Search for the cell housing the specified text and yield its [x, y] center coordinate. 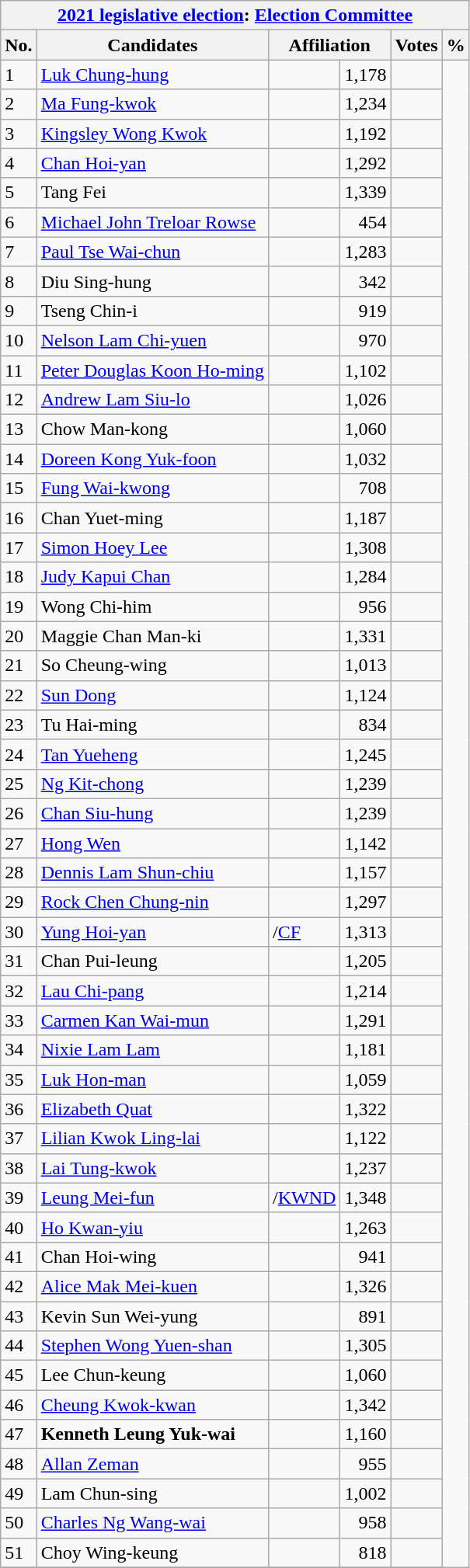
Ng Kit-chong [152, 784]
24 [19, 754]
1,192 [365, 134]
Chan Siu-hung [152, 813]
956 [365, 607]
25 [19, 784]
1 [19, 75]
1,237 [365, 1168]
27 [19, 843]
13 [19, 429]
28 [19, 873]
16 [19, 518]
1,124 [365, 695]
40 [19, 1227]
So Cheung-wing [152, 666]
1,305 [365, 1346]
10 [19, 340]
6 [19, 222]
1,102 [365, 370]
1,032 [365, 459]
Lai Tung-kwok [152, 1168]
42 [19, 1286]
891 [365, 1316]
Alice Mak Mei-kuen [152, 1286]
Hong Wen [152, 843]
/KWND [305, 1198]
Votes [416, 45]
Diu Sing-hung [152, 281]
Chow Man-kong [152, 429]
Kingsley Wong Kwok [152, 134]
834 [365, 725]
1,339 [365, 193]
Ma Fung-kwok [152, 104]
11 [19, 370]
1,187 [365, 518]
1,026 [365, 400]
1,326 [365, 1286]
33 [19, 1020]
31 [19, 961]
1,342 [365, 1405]
1,160 [365, 1434]
48 [19, 1464]
Carmen Kan Wai-mun [152, 1020]
39 [19, 1198]
Chan Pui-leung [152, 961]
Lau Chi-pang [152, 991]
Affiliation [329, 45]
Tang Fei [152, 193]
Elizabeth Quat [152, 1109]
Tu Hai-ming [152, 725]
Maggie Chan Man-ki [152, 636]
958 [365, 1523]
Peter Douglas Koon Ho-ming [152, 370]
1,214 [365, 991]
14 [19, 459]
Judy Kapui Chan [152, 577]
Michael John Treloar Rowse [152, 222]
Sun Dong [152, 695]
1,205 [365, 961]
15 [19, 488]
26 [19, 813]
1,245 [365, 754]
Andrew Lam Siu-lo [152, 400]
46 [19, 1405]
1,292 [365, 163]
955 [365, 1464]
Lam Chun-sing [152, 1493]
17 [19, 548]
50 [19, 1523]
Cheung Kwok-kwan [152, 1405]
Ho Kwan-yiu [152, 1227]
Kenneth Leung Yuk-wai [152, 1434]
/CF [305, 932]
Doreen Kong Yuk-foon [152, 459]
1,263 [365, 1227]
37 [19, 1139]
43 [19, 1316]
Allan Zeman [152, 1464]
Tseng Chin-i [152, 311]
Lee Chun-keung [152, 1375]
Choy Wing-keung [152, 1552]
Paul Tse Wai-chun [152, 252]
Chan Hoi-yan [152, 163]
Stephen Wong Yuen-shan [152, 1346]
35 [19, 1080]
1,002 [365, 1493]
4 [19, 163]
1,157 [365, 873]
41 [19, 1257]
34 [19, 1050]
1,284 [365, 577]
Wong Chi-him [152, 607]
19 [19, 607]
5 [19, 193]
1,313 [365, 932]
2 [19, 104]
Rock Chen Chung-nin [152, 902]
Simon Hoey Lee [152, 548]
22 [19, 695]
32 [19, 991]
Tan Yueheng [152, 754]
12 [19, 400]
% [455, 45]
1,013 [365, 666]
8 [19, 281]
941 [365, 1257]
Charles Ng Wang-wai [152, 1523]
Kevin Sun Wei-yung [152, 1316]
1,291 [365, 1020]
29 [19, 902]
Luk Hon-man [152, 1080]
919 [365, 311]
1,283 [365, 252]
7 [19, 252]
1,297 [365, 902]
1,308 [365, 548]
36 [19, 1109]
No. [19, 45]
20 [19, 636]
454 [365, 222]
1,178 [365, 75]
970 [365, 340]
342 [365, 281]
Leung Mei-fun [152, 1198]
Nixie Lam Lam [152, 1050]
49 [19, 1493]
1,142 [365, 843]
1,348 [365, 1198]
Luk Chung-hung [152, 75]
38 [19, 1168]
1,234 [365, 104]
47 [19, 1434]
18 [19, 577]
1,181 [365, 1050]
708 [365, 488]
Chan Yuet-ming [152, 518]
1,122 [365, 1139]
44 [19, 1346]
1,331 [365, 636]
Chan Hoi-wing [152, 1257]
1,059 [365, 1080]
1,322 [365, 1109]
51 [19, 1552]
3 [19, 134]
Candidates [152, 45]
2021 legislative election: Election Committee [235, 16]
Fung Wai-kwong [152, 488]
Dennis Lam Shun-chiu [152, 873]
Yung Hoi-yan [152, 932]
21 [19, 666]
Lilian Kwok Ling-lai [152, 1139]
Nelson Lam Chi-yuen [152, 340]
23 [19, 725]
818 [365, 1552]
45 [19, 1375]
30 [19, 932]
9 [19, 311]
